Identify which cell holds the provided text, then report its [X, Y] central coordinate. 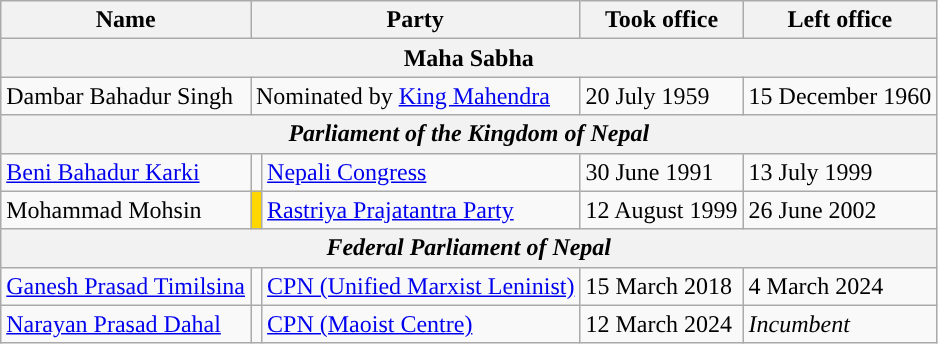
CPN (Maoist Centre) [421, 324]
12 August 1999 [662, 210]
20 July 1959 [662, 96]
Maha Sabha [469, 58]
Name [126, 20]
Narayan Prasad Dahal [126, 324]
12 March 2024 [662, 324]
Took office [662, 20]
13 July 1999 [840, 172]
Rastriya Prajatantra Party [421, 210]
CPN (Unified Marxist Leninist) [421, 286]
15 December 1960 [840, 96]
15 March 2018 [662, 286]
Ganesh Prasad Timilsina [126, 286]
Beni Bahadur Karki [126, 172]
Nominated by King Mahendra [414, 96]
26 June 2002 [840, 210]
Nepali Congress [421, 172]
Dambar Bahadur Singh [126, 96]
30 June 1991 [662, 172]
Left office [840, 20]
Mohammad Mohsin [126, 210]
4 March 2024 [840, 286]
Party [414, 20]
Federal Parliament of Nepal [469, 248]
Incumbent [840, 324]
Parliament of the Kingdom of Nepal [469, 134]
